Pinpoint the cell where the given text exists, returning its (x, y) midpoint coordinate. 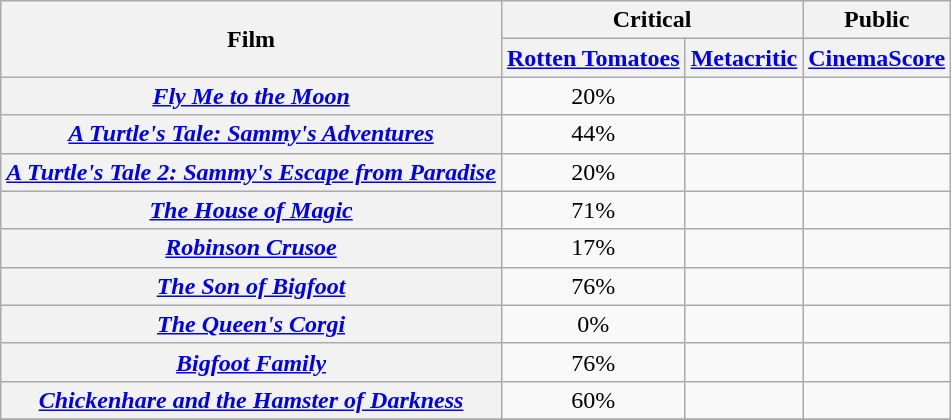
0% (593, 324)
44% (593, 134)
A Turtle's Tale 2: Sammy's Escape from Paradise (252, 172)
The House of Magic (252, 210)
The Queen's Corgi (252, 324)
Bigfoot Family (252, 362)
Fly Me to the Moon (252, 96)
Film (252, 39)
60% (593, 400)
71% (593, 210)
Metacritic (744, 58)
Robinson Crusoe (252, 248)
A Turtle's Tale: Sammy's Adventures (252, 134)
CinemaScore (877, 58)
Public (877, 20)
17% (593, 248)
Critical (652, 20)
Rotten Tomatoes (593, 58)
Chickenhare and the Hamster of Darkness (252, 400)
The Son of Bigfoot (252, 286)
